Locate the cell with the specified text and output its [X, Y] center coordinate. 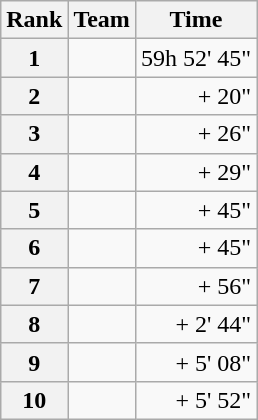
59h 52' 45" [196, 58]
+ 26" [196, 134]
3 [34, 134]
10 [34, 400]
9 [34, 362]
+ 2' 44" [196, 324]
Rank [34, 20]
7 [34, 286]
4 [34, 172]
+ 29" [196, 172]
+ 20" [196, 96]
+ 5' 08" [196, 362]
Time [196, 20]
+ 56" [196, 286]
+ 5' 52" [196, 400]
1 [34, 58]
6 [34, 248]
Team [102, 20]
8 [34, 324]
2 [34, 96]
5 [34, 210]
